Output the (x, y) coordinate of the center of the cell containing the given text.  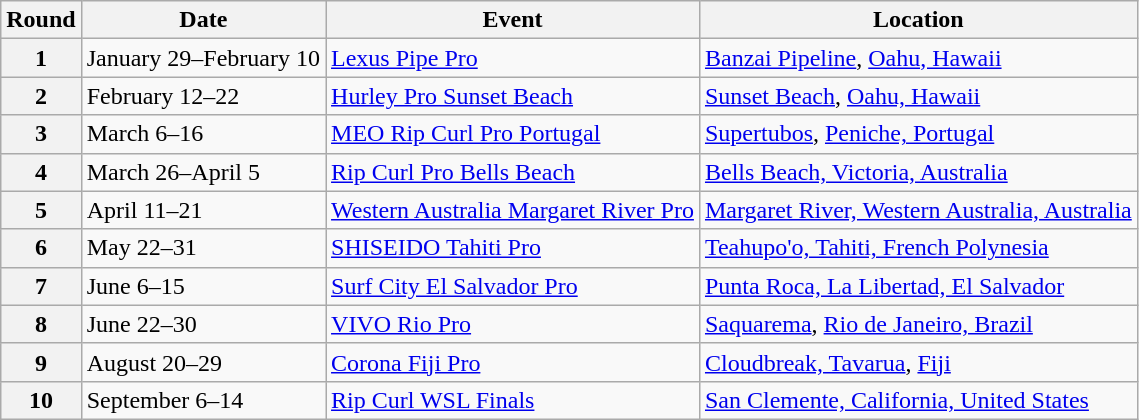
February 12–22 (203, 96)
10 (41, 400)
June 6–15 (203, 286)
June 22–30 (203, 324)
9 (41, 362)
Rip Curl WSL Finals (513, 400)
Sunset Beach, Oahu, Hawaii (918, 96)
6 (41, 248)
1 (41, 58)
2 (41, 96)
MEO Rip Curl Pro Portugal (513, 134)
Round (41, 20)
Supertubos, Peniche, Portugal (918, 134)
May 22–31 (203, 248)
VIVO Rio Pro (513, 324)
Western Australia Margaret River Pro (513, 210)
March 6–16 (203, 134)
8 (41, 324)
Bells Beach, Victoria, Australia (918, 172)
4 (41, 172)
March 26–April 5 (203, 172)
Cloudbreak, Tavarua, Fiji (918, 362)
5 (41, 210)
SHISEIDO Tahiti Pro (513, 248)
Surf City El Salvador Pro (513, 286)
Hurley Pro Sunset Beach (513, 96)
April 11–21 (203, 210)
September 6–14 (203, 400)
Saquarema, Rio de Janeiro, Brazil (918, 324)
Teahupo'o, Tahiti, French Polynesia (918, 248)
Rip Curl Pro Bells Beach (513, 172)
Punta Roca, La Libertad, El Salvador (918, 286)
Date (203, 20)
3 (41, 134)
Lexus Pipe Pro (513, 58)
January 29–February 10 (203, 58)
August 20–29 (203, 362)
Event (513, 20)
7 (41, 286)
Margaret River, Western Australia, Australia (918, 210)
San Clemente, California, United States (918, 400)
Banzai Pipeline, Oahu, Hawaii (918, 58)
Location (918, 20)
Corona Fiji Pro (513, 362)
